Extract the (x, y) coordinate from the center of the cell holding the provided text.  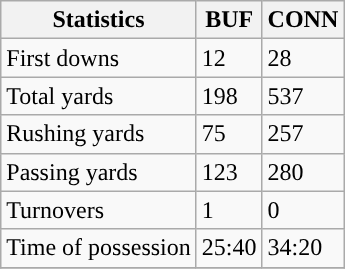
Rushing yards (99, 134)
Statistics (99, 20)
Total yards (99, 96)
123 (229, 172)
12 (229, 58)
75 (229, 134)
First downs (99, 58)
Time of possession (99, 248)
257 (303, 134)
25:40 (229, 248)
CONN (303, 20)
28 (303, 58)
280 (303, 172)
34:20 (303, 248)
BUF (229, 20)
1 (229, 210)
Turnovers (99, 210)
198 (229, 96)
537 (303, 96)
Passing yards (99, 172)
0 (303, 210)
